Output the (X, Y) coordinate of the center of the cell containing the given text.  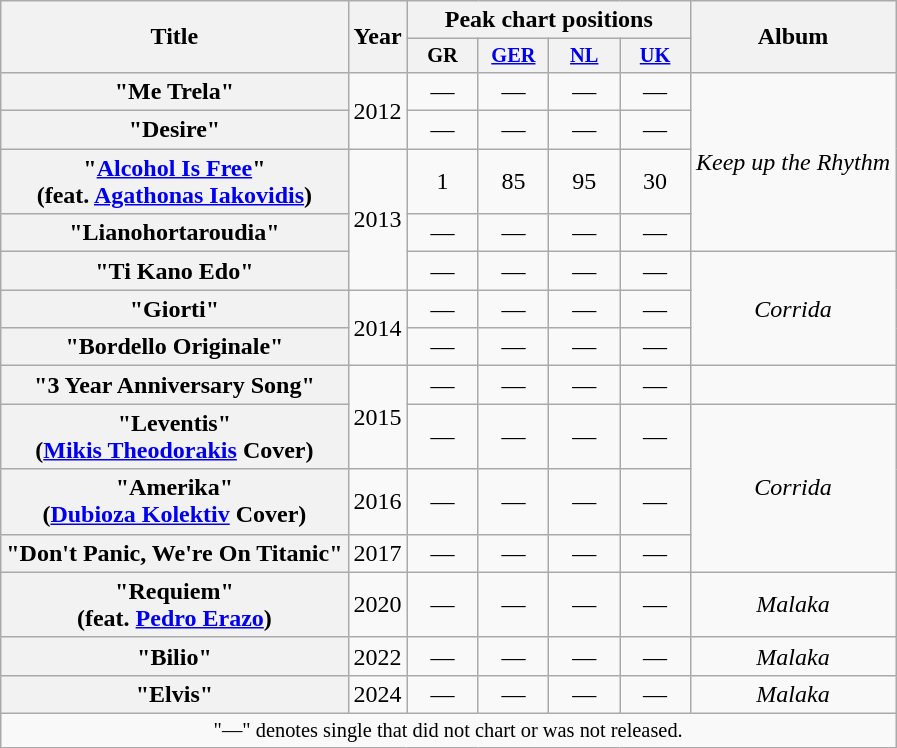
"3 Year Anniversary Song" (174, 385)
2020 (378, 604)
"Don't Panic, We're On Titanic" (174, 553)
Title (174, 37)
GER (514, 56)
2017 (378, 553)
"Bordello Originale" (174, 347)
Year (378, 37)
2013 (378, 220)
30 (656, 182)
UK (656, 56)
2024 (378, 694)
2022 (378, 656)
95 (584, 182)
Peak chart positions (548, 20)
2014 (378, 328)
Keep up the Rhythm (794, 162)
Album (794, 37)
"Requiem"(feat. Pedro Erazo) (174, 604)
"Me Trela" (174, 91)
2016 (378, 502)
NL (584, 56)
"Leventis"(Mikis Theodorakis Cover) (174, 436)
85 (514, 182)
"Amerika"(Dubioza Kolektiv Cover) (174, 502)
2012 (378, 110)
"Ti Kano Edo" (174, 271)
2015 (378, 418)
"Lianohortaroudia" (174, 233)
"Elvis" (174, 694)
"Desire" (174, 130)
"Alcohol Is Free"(feat. Agathonas Iakovidis) (174, 182)
1 (442, 182)
"Bilio" (174, 656)
"—" denotes single that did not chart or was not released. (448, 730)
GR (442, 56)
"Giorti" (174, 309)
